Return (X, Y) of the center of cell containing provided text 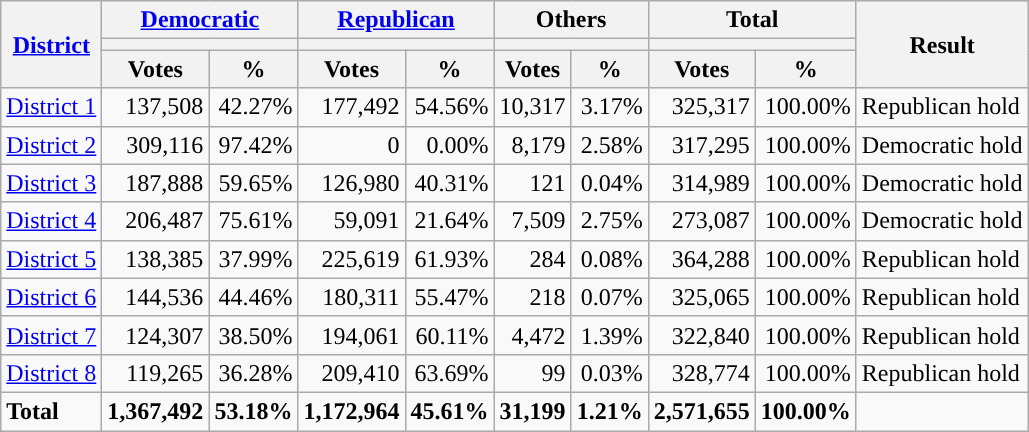
63.69% (450, 373)
180,311 (352, 297)
75.61% (254, 221)
District (52, 44)
7,509 (532, 221)
21.64% (450, 221)
0.08% (610, 259)
2.58% (610, 145)
District 6 (52, 297)
314,989 (702, 183)
Republican (396, 20)
Democratic (200, 20)
99 (532, 373)
1,172,964 (352, 411)
3.17% (610, 107)
38.50% (254, 335)
45.61% (450, 411)
177,492 (352, 107)
206,487 (156, 221)
Others (571, 20)
144,536 (156, 297)
309,116 (156, 145)
0 (352, 145)
317,295 (702, 145)
124,307 (156, 335)
District 2 (52, 145)
60.11% (450, 335)
0.00% (450, 145)
36.28% (254, 373)
364,288 (702, 259)
District 5 (52, 259)
138,385 (156, 259)
209,410 (352, 373)
59,091 (352, 221)
225,619 (352, 259)
40.31% (450, 183)
2,571,655 (702, 411)
District 7 (52, 335)
119,265 (156, 373)
District 3 (52, 183)
District 4 (52, 221)
1,367,492 (156, 411)
37.99% (254, 259)
328,774 (702, 373)
1.21% (610, 411)
0.04% (610, 183)
2.75% (610, 221)
137,508 (156, 107)
97.42% (254, 145)
53.18% (254, 411)
273,087 (702, 221)
322,840 (702, 335)
325,065 (702, 297)
218 (532, 297)
8,179 (532, 145)
1.39% (610, 335)
4,472 (532, 335)
59.65% (254, 183)
325,317 (702, 107)
44.46% (254, 297)
121 (532, 183)
0.07% (610, 297)
42.27% (254, 107)
194,061 (352, 335)
District 8 (52, 373)
126,980 (352, 183)
District 1 (52, 107)
0.03% (610, 373)
284 (532, 259)
10,317 (532, 107)
61.93% (450, 259)
54.56% (450, 107)
187,888 (156, 183)
55.47% (450, 297)
31,199 (532, 411)
Result (942, 44)
